For the text-containing cell, return its midpoint in [x, y] coordinate format. 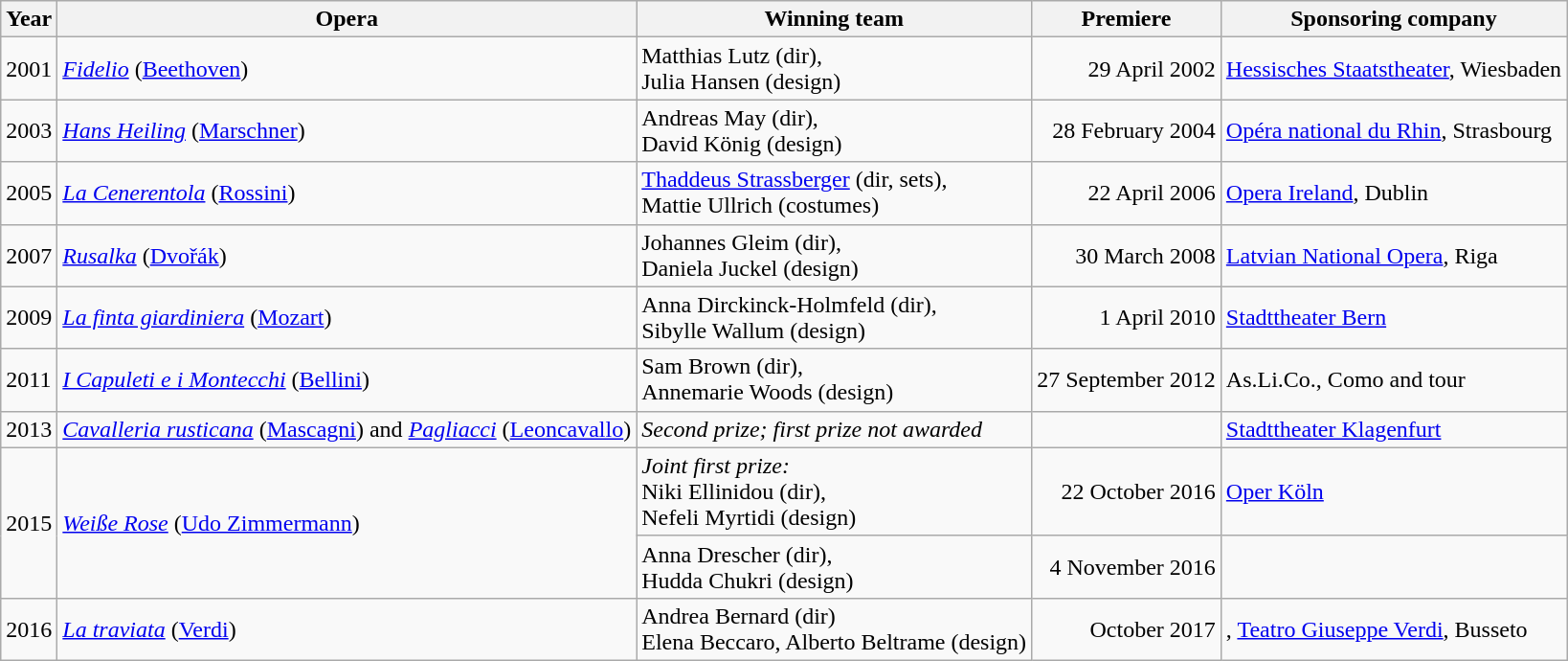
I Capuleti e i Montecchi (Bellini) [347, 379]
La traviata (Verdi) [347, 628]
Winning team [835, 19]
Weiße Rose (Udo Zimmermann) [347, 523]
2009 [29, 318]
4 November 2016 [1127, 567]
Matthias Lutz (dir),Julia Hansen (design) [835, 69]
Anna Dirckinck-Holmfeld (dir),Sibylle Wallum (design) [835, 318]
2013 [29, 429]
Rusalka (Dvořák) [347, 255]
October 2017 [1127, 628]
Sam Brown (dir),Annemarie Woods (design) [835, 379]
Oper Köln [1394, 491]
27 September 2012 [1127, 379]
29 April 2002 [1127, 69]
2003 [29, 130]
2005 [29, 194]
Sponsoring company [1394, 19]
Fidelio (Beethoven) [347, 69]
2015 [29, 523]
Stadttheater Klagenfurt [1394, 429]
Hessisches Staatstheater, Wiesbaden [1394, 69]
Premiere [1127, 19]
As.Li.Co., Como and tour [1394, 379]
1 April 2010 [1127, 318]
Andreas May (dir),David König (design) [835, 130]
Johannes Gleim (dir),Daniela Juckel (design) [835, 255]
2001 [29, 69]
2011 [29, 379]
2016 [29, 628]
La Cenerentola (Rossini) [347, 194]
28 February 2004 [1127, 130]
Year [29, 19]
Latvian National Opera, Riga [1394, 255]
Stadttheater Bern [1394, 318]
Opéra national du Rhin, Strasbourg [1394, 130]
Thaddeus Strassberger (dir, sets),Mattie Ullrich (costumes) [835, 194]
Opera Ireland, Dublin [1394, 194]
Opera [347, 19]
Hans Heiling (Marschner) [347, 130]
La finta giardiniera (Mozart) [347, 318]
2007 [29, 255]
30 March 2008 [1127, 255]
22 April 2006 [1127, 194]
Joint first prize:Niki Ellinidou (dir),Nefeli Myrtidi (design) [835, 491]
Anna Drescher (dir),Hudda Chukri (design) [835, 567]
, Teatro Giuseppe Verdi, Busseto [1394, 628]
Andrea Bernard (dir)Elena Beccaro, Alberto Beltrame (design) [835, 628]
Cavalleria rusticana (Mascagni) and Pagliacci (Leoncavallo) [347, 429]
22 October 2016 [1127, 491]
Second prize; first prize not awarded [835, 429]
